Locate the cell with the specified text and output its [x, y] center coordinate. 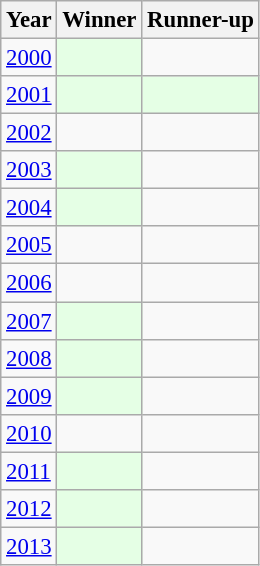
2007 [29, 321]
2010 [29, 433]
2005 [29, 245]
2009 [29, 396]
Runner-up [200, 20]
2008 [29, 358]
2004 [29, 208]
2000 [29, 58]
Winner [100, 20]
2003 [29, 170]
2013 [29, 546]
Year [29, 20]
2006 [29, 283]
2002 [29, 133]
2011 [29, 471]
2012 [29, 509]
2001 [29, 95]
